Return (x, y) of the center of cell containing provided text 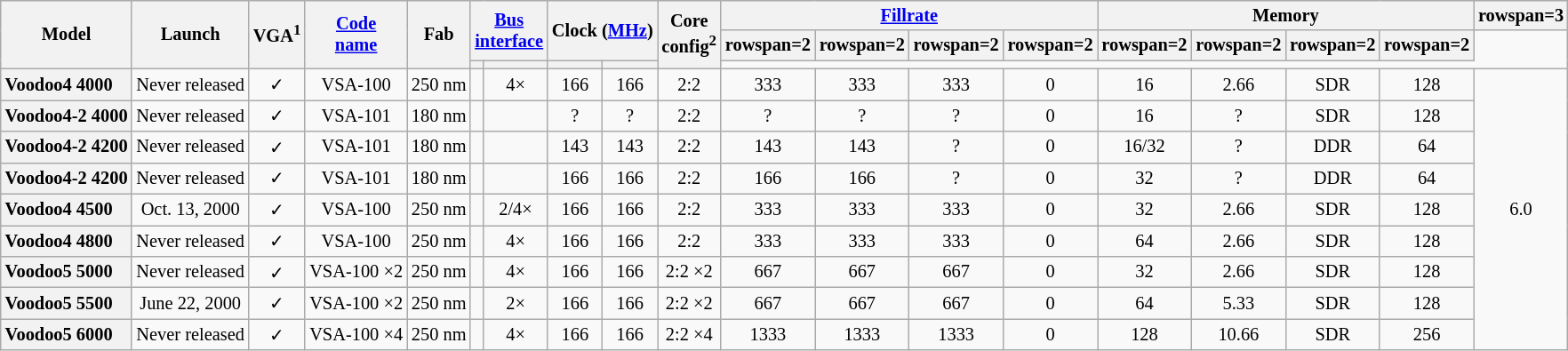
256 (1427, 334)
Fillrate (909, 15)
2/4× (516, 210)
VGA1 (277, 34)
Voodoo4-2 4000 (67, 116)
6.0 (1521, 209)
VSA-100 ×4 (356, 334)
Clock (MHz) (603, 30)
Memory (1285, 15)
2:2 ×4 (690, 334)
16/32 (1144, 148)
2× (516, 302)
5.33 (1238, 302)
Fab (439, 34)
Core config2 (690, 34)
rowspan=3 (1521, 15)
Voodoo5 6000 (67, 334)
Voodoo4 4500 (67, 210)
June 22, 2000 (190, 302)
Codename (356, 34)
Launch (190, 34)
Voodoo4 4800 (67, 240)
Voodoo5 5000 (67, 272)
Businterface (508, 30)
Voodoo4 4000 (67, 84)
Model (67, 34)
Voodoo5 5500 (67, 302)
Oct. 13, 2000 (190, 210)
10.66 (1238, 334)
